For the text-containing cell, return its midpoint in [X, Y] coordinate format. 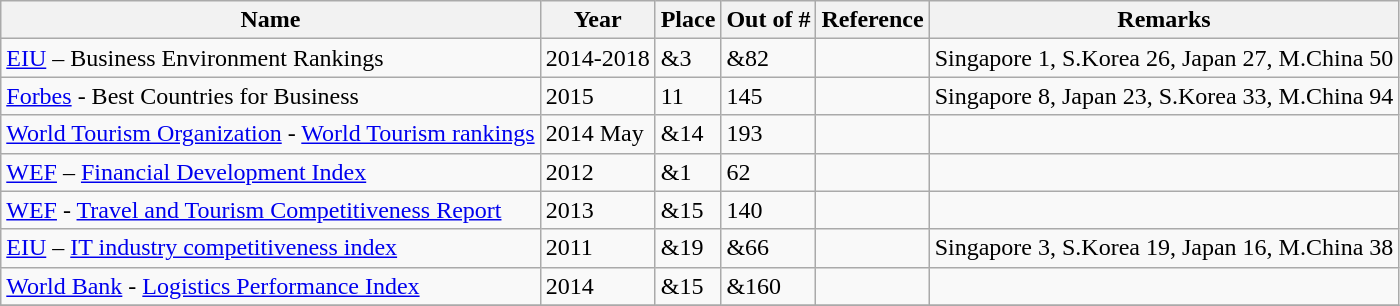
145 [768, 96]
&160 [768, 286]
Forbes - Best Countries for Business [270, 96]
WEF - Travel and Tourism Competitiveness Report [270, 210]
Singapore 3, S.Korea 19, Japan 16, M.China 38 [1164, 248]
EIU – IT industry competitiveness index [270, 248]
Reference [872, 20]
62 [768, 172]
2014 May [598, 134]
WEF – Financial Development Index [270, 172]
&3 [688, 58]
Name [270, 20]
&66 [768, 248]
2011 [598, 248]
193 [768, 134]
2012 [598, 172]
Remarks [1164, 20]
2013 [598, 210]
2014-2018 [598, 58]
Place [688, 20]
11 [688, 96]
Singapore 1, S.Korea 26, Japan 27, M.China 50 [1164, 58]
Singapore 8, Japan 23, S.Korea 33, M.China 94 [1164, 96]
140 [768, 210]
EIU – Business Environment Rankings [270, 58]
Year [598, 20]
&14 [688, 134]
2014 [598, 286]
World Bank - Logistics Performance Index [270, 286]
Out of # [768, 20]
World Tourism Organization - World Tourism rankings [270, 134]
&1 [688, 172]
2015 [598, 96]
&82 [768, 58]
&19 [688, 248]
